Extract the [x, y] coordinate from the center of the cell holding the provided text.  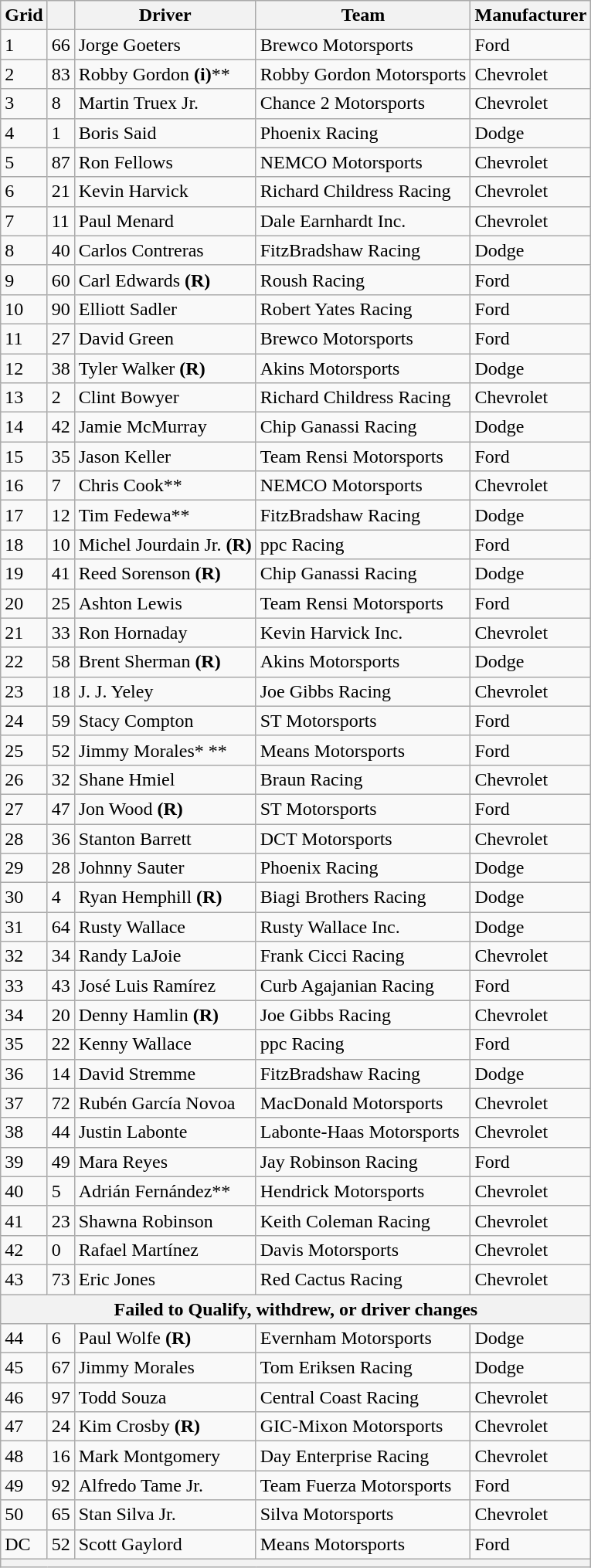
Biagi Brothers Racing [363, 898]
29 [24, 868]
Ryan Hemphill (R) [165, 898]
Reed Sorenson (R) [165, 574]
Jay Robinson Racing [363, 1162]
Rubén García Novoa [165, 1103]
Boris Said [165, 133]
Chris Cook** [165, 486]
Tom Eriksen Racing [363, 1368]
64 [60, 927]
92 [60, 1485]
Silva Motorsports [363, 1515]
30 [24, 898]
31 [24, 927]
David Green [165, 338]
Carlos Contreras [165, 250]
Adrián Fernández** [165, 1191]
17 [24, 515]
45 [24, 1368]
Clint Bowyer [165, 398]
Curb Agajanian Racing [363, 986]
90 [60, 309]
48 [24, 1456]
97 [60, 1397]
Kevin Harvick Inc. [363, 633]
Davis Motorsports [363, 1250]
Martin Truex Jr. [165, 104]
9 [24, 280]
Jamie McMurray [165, 427]
Day Enterprise Racing [363, 1456]
Tyler Walker (R) [165, 368]
Brent Sherman (R) [165, 662]
19 [24, 574]
Mara Reyes [165, 1162]
Failed to Qualify, withdrew, or driver changes [296, 1309]
Kim Crosby (R) [165, 1427]
Tim Fedewa** [165, 515]
26 [24, 779]
15 [24, 456]
87 [60, 162]
37 [24, 1103]
Manufacturer [531, 15]
Shawna Robinson [165, 1220]
Ashton Lewis [165, 603]
Elliott Sadler [165, 309]
65 [60, 1515]
Johnny Sauter [165, 868]
Stan Silva Jr. [165, 1515]
Stanton Barrett [165, 838]
Jimmy Morales* ** [165, 750]
Ron Fellows [165, 162]
67 [60, 1368]
David Stremme [165, 1074]
Roush Racing [363, 280]
83 [60, 74]
Evernham Motorsports [363, 1339]
Jorge Goeters [165, 45]
Paul Menard [165, 221]
Ron Hornaday [165, 633]
Paul Wolfe (R) [165, 1339]
Kevin Harvick [165, 192]
73 [60, 1279]
Robert Yates Racing [363, 309]
Mark Montgomery [165, 1456]
DC [24, 1544]
DCT Motorsports [363, 838]
58 [60, 662]
72 [60, 1103]
0 [60, 1250]
Justin Labonte [165, 1132]
MacDonald Motorsports [363, 1103]
Michel Jourdain Jr. (R) [165, 545]
Randy LaJoie [165, 956]
Robby Gordon Motorsports [363, 74]
Rafael Martínez [165, 1250]
3 [24, 104]
Team Fuerza Motorsports [363, 1485]
Scott Gaylord [165, 1544]
Driver [165, 15]
Chance 2 Motorsports [363, 104]
Central Coast Racing [363, 1397]
Braun Racing [363, 779]
J. J. Yeley [165, 691]
Todd Souza [165, 1397]
Alfredo Tame Jr. [165, 1485]
Rusty Wallace [165, 927]
Labonte-Haas Motorsports [363, 1132]
60 [60, 280]
39 [24, 1162]
Rusty Wallace Inc. [363, 927]
Jason Keller [165, 456]
Jimmy Morales [165, 1368]
Stacy Compton [165, 721]
Shane Hmiel [165, 779]
Team [363, 15]
Robby Gordon (i)** [165, 74]
Grid [24, 15]
Frank Cicci Racing [363, 956]
Eric Jones [165, 1279]
Denny Hamlin (R) [165, 1015]
Carl Edwards (R) [165, 280]
Red Cactus Racing [363, 1279]
Keith Coleman Racing [363, 1220]
Dale Earnhardt Inc. [363, 221]
Jon Wood (R) [165, 809]
GIC-Mixon Motorsports [363, 1427]
66 [60, 45]
13 [24, 398]
Hendrick Motorsports [363, 1191]
59 [60, 721]
José Luis Ramírez [165, 986]
50 [24, 1515]
46 [24, 1397]
Kenny Wallace [165, 1044]
